Locate the cell with the specified text and output its (X, Y) center coordinate. 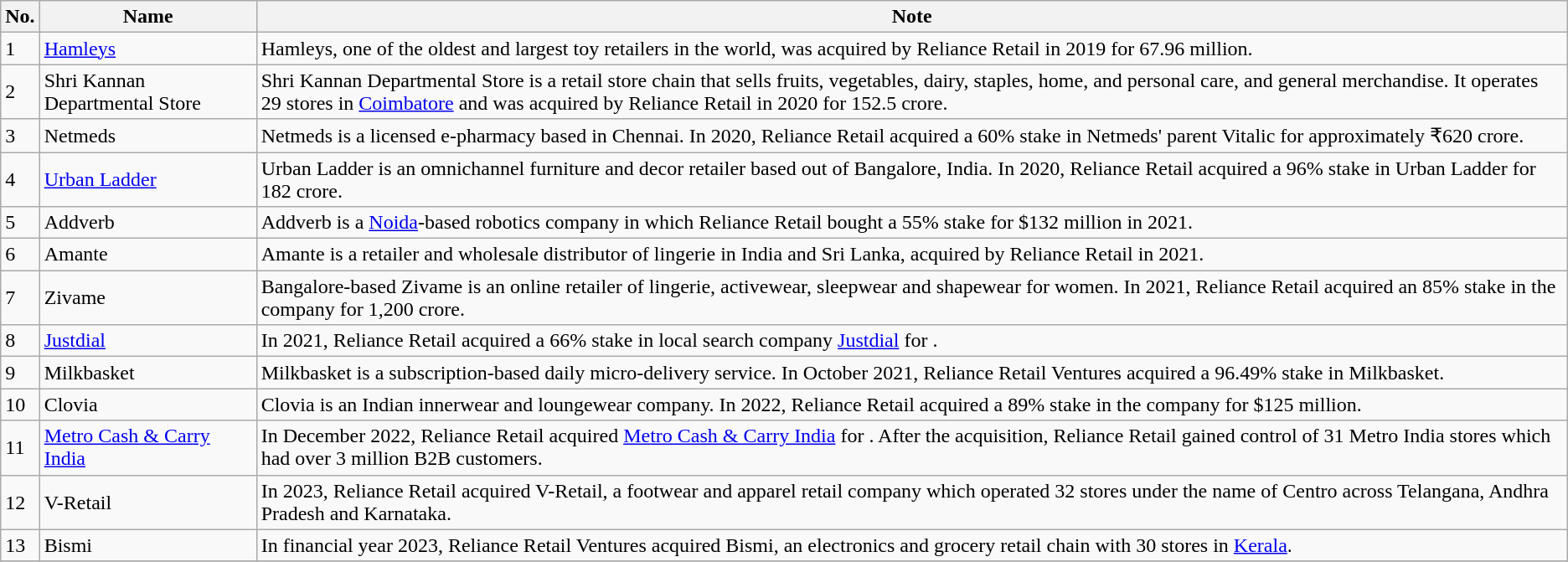
1 (20, 49)
Justdial (147, 341)
Hamleys (147, 49)
Zivame (147, 298)
Urban Ladder (147, 179)
Name (147, 17)
5 (20, 223)
In financial year 2023, Reliance Retail Ventures acquired Bismi, an electronics and grocery retail chain with 30 stores in Kerala. (911, 545)
Bismi (147, 545)
Amante is a retailer and wholesale distributor of lingerie in India and Sri Lanka, acquired by Reliance Retail in 2021. (911, 255)
7 (20, 298)
Hamleys, one of the oldest and largest toy retailers in the world, was acquired by Reliance Retail in 2019 for 67.96 million. (911, 49)
Netmeds (147, 136)
Note (911, 17)
Clovia (147, 405)
Metro Cash & Carry India (147, 447)
V-Retail (147, 503)
4 (20, 179)
Clovia is an Indian innerwear and loungewear company. In 2022, Reliance Retail acquired a 89% stake in the company for $125 million. (911, 405)
In 2021, Reliance Retail acquired a 66% stake in local search company Justdial for . (911, 341)
3 (20, 136)
Milkbasket (147, 373)
Addverb is a Noida-based robotics company in which Reliance Retail bought a 55% stake for $132 million in 2021. (911, 223)
10 (20, 405)
13 (20, 545)
11 (20, 447)
Amante (147, 255)
9 (20, 373)
2 (20, 92)
Milkbasket is a subscription-based daily micro-delivery service. In October 2021, Reliance Retail Ventures acquired a 96.49% stake in Milkbasket. (911, 373)
12 (20, 503)
Shri Kannan Departmental Store (147, 92)
No. (20, 17)
6 (20, 255)
8 (20, 341)
Addverb (147, 223)
